Pinpoint the cell where the given text exists, returning its (x, y) midpoint coordinate. 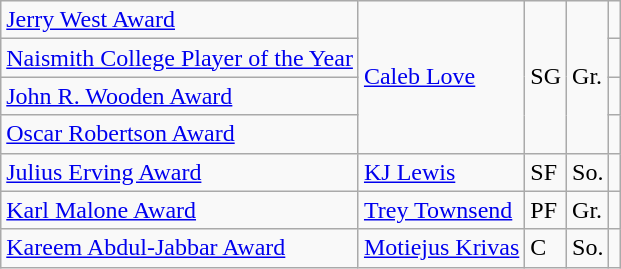
Trey Townsend (441, 210)
Oscar Robertson Award (180, 134)
John R. Wooden Award (180, 96)
KJ Lewis (441, 172)
Karl Malone Award (180, 210)
Julius Erving Award (180, 172)
SG (546, 77)
PF (546, 210)
C (546, 248)
Motiejus Krivas (441, 248)
Jerry West Award (180, 20)
Kareem Abdul-Jabbar Award (180, 248)
Caleb Love (441, 77)
Naismith College Player of the Year (180, 58)
SF (546, 172)
